Find where the given text appears and provide that cell's center as (X, Y) coordinate. 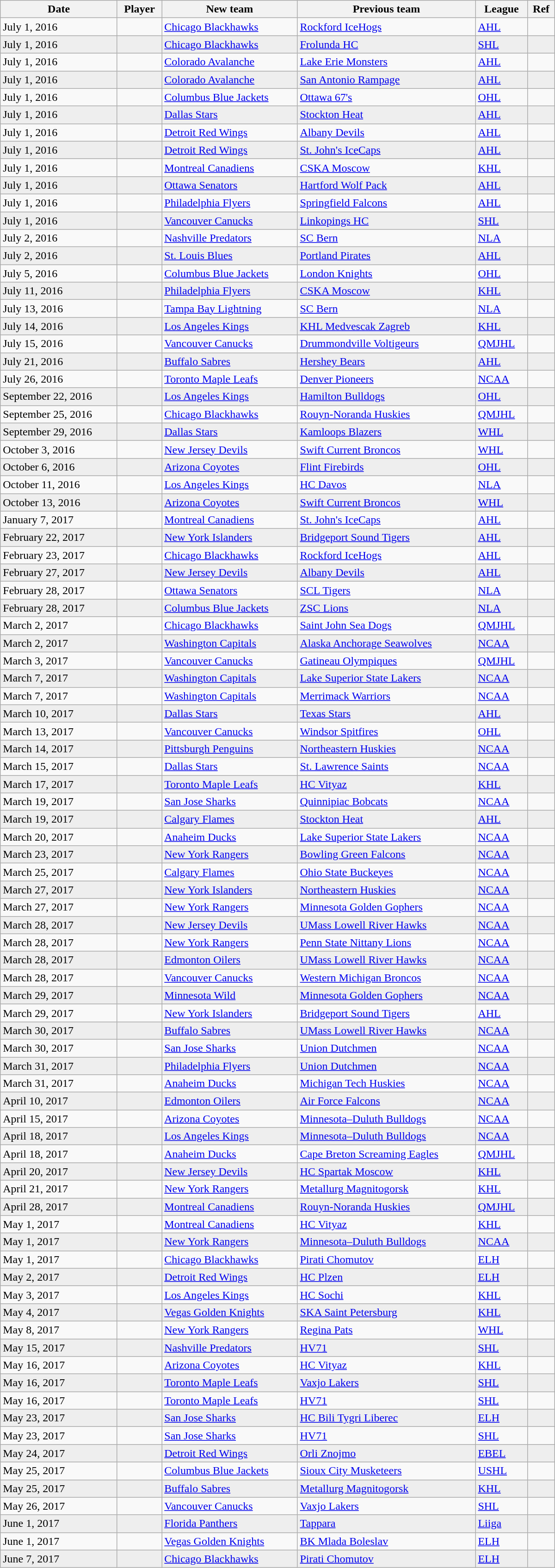
March 10, 2017 (59, 713)
ZSC Lions (387, 608)
October 6, 2016 (59, 467)
September 22, 2016 (59, 397)
Previous team (387, 9)
March 23, 2017 (59, 855)
Hartford Wolf Pack (387, 185)
SKA Saint Petersburg (387, 1312)
Florida Panthers (229, 1524)
Western Michigan Broncos (387, 978)
SCL Tigers (387, 590)
April 28, 2017 (59, 1207)
Orli Znojmo (387, 1453)
Gatineau Olympiques (387, 661)
Sioux City Musketeers (387, 1471)
May 26, 2017 (59, 1506)
March 20, 2017 (59, 837)
April 21, 2017 (59, 1189)
Denver Pioneers (387, 379)
HC Spartak Moscow (387, 1171)
September 25, 2016 (59, 414)
HC Davos (387, 484)
St. Lawrence Saints (387, 766)
League (501, 9)
KHL Medvescak Zagreb (387, 326)
EBEL (501, 1453)
London Knights (387, 273)
Ottawa 67's (387, 97)
Lake Erie Monsters (387, 62)
Tampa Bay Lightning (229, 309)
February 27, 2017 (59, 573)
Hamilton Bulldogs (387, 397)
May 8, 2017 (59, 1330)
January 7, 2017 (59, 520)
July 13, 2016 (59, 309)
July 21, 2016 (59, 361)
Linkopings HC (387, 221)
Saint John Sea Dogs (387, 626)
Merrimack Warriors (387, 696)
Texas Stars (387, 713)
Minnesota Wild (229, 995)
Date (59, 9)
February 23, 2017 (59, 555)
Penn State Nittany Lions (387, 942)
May 24, 2017 (59, 1453)
Ref (541, 9)
Kamloops Blazers (387, 432)
Springfield Falcons (387, 203)
Michigan Tech Huskies (387, 1084)
October 13, 2016 (59, 502)
June 7, 2017 (59, 1559)
July 5, 2016 (59, 273)
May 3, 2017 (59, 1295)
March 17, 2017 (59, 784)
Liiga (501, 1524)
New team (229, 9)
May 2, 2017 (59, 1277)
September 29, 2016 (59, 432)
July 14, 2016 (59, 326)
July 11, 2016 (59, 291)
March 3, 2017 (59, 661)
March 15, 2017 (59, 766)
USHL (501, 1471)
HC Sochi (387, 1295)
Alaska Anchorage Seawolves (387, 643)
July 15, 2016 (59, 344)
April 10, 2017 (59, 1101)
October 11, 2016 (59, 484)
Portland Pirates (387, 256)
Cape Breton Screaming Eagles (387, 1154)
Frolunda HC (387, 44)
April 20, 2017 (59, 1171)
Player (139, 9)
Drummondville Voltigeurs (387, 344)
October 3, 2016 (59, 449)
Tappara (387, 1524)
Hershey Bears (387, 361)
San Antonio Rampage (387, 80)
Pittsburgh Penguins (229, 749)
March 13, 2017 (59, 731)
Bowling Green Falcons (387, 855)
HC Bili Tygri Liberec (387, 1418)
February 22, 2017 (59, 538)
HC Plzen (387, 1277)
Quinnipiac Bobcats (387, 802)
May 4, 2017 (59, 1312)
April 15, 2017 (59, 1119)
Regina Pats (387, 1330)
July 26, 2016 (59, 379)
Windsor Spitfires (387, 731)
May 15, 2017 (59, 1348)
March 14, 2017 (59, 749)
Flint Firebirds (387, 467)
Ohio State Buckeyes (387, 872)
Air Force Falcons (387, 1101)
BK Mlada Boleslav (387, 1541)
St. Louis Blues (229, 256)
March 25, 2017 (59, 872)
